Return (X, Y) of the center of cell containing provided text 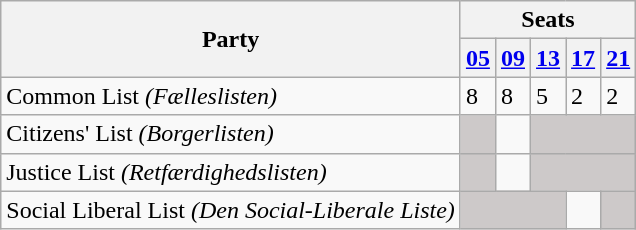
Citizens' List (Borgerlisten) (231, 134)
05 (478, 58)
17 (584, 58)
13 (548, 58)
Justice List (Retfærdighedslisten) (231, 172)
5 (548, 96)
Social Liberal List (Den Social-Liberale Liste) (231, 210)
Party (231, 39)
Seats (548, 20)
Common List (Fælleslisten) (231, 96)
09 (512, 58)
21 (618, 58)
